For the text-containing cell, return its midpoint in (x, y) coordinate format. 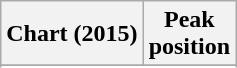
Peakposition (189, 34)
Chart (2015) (72, 34)
